Extract the (x, y) coordinate from the center of the cell holding the provided text.  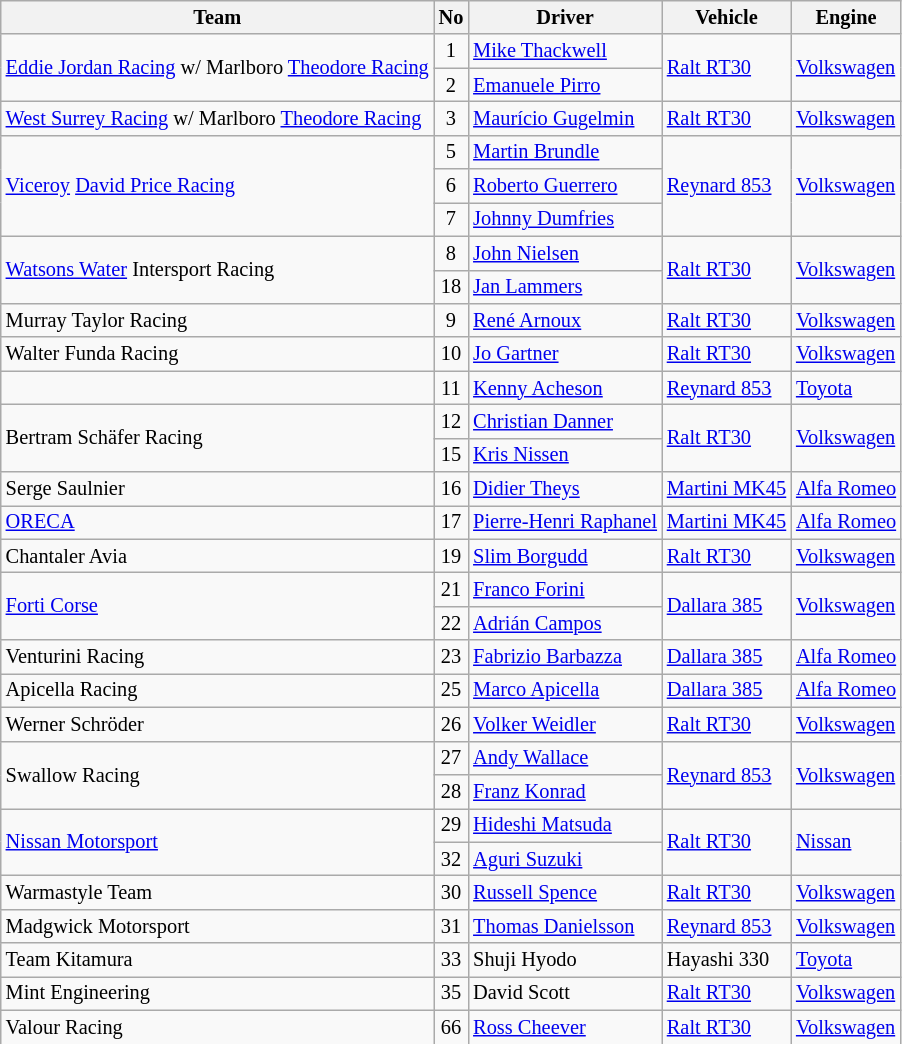
Nissan Motorsport (218, 842)
No (452, 17)
Vehicle (726, 17)
27 (452, 758)
Adrián Campos (565, 623)
15 (452, 455)
Fabrizio Barbazza (565, 657)
21 (452, 589)
Aguri Suzuki (565, 859)
17 (452, 522)
Werner Schröder (218, 724)
Madgwick Motorsport (218, 926)
Mike Thackwell (565, 51)
Jan Lammers (565, 287)
9 (452, 320)
René Arnoux (565, 320)
Slim Borgudd (565, 556)
10 (452, 354)
Didier Theys (565, 489)
Swallow Racing (218, 774)
Martin Brundle (565, 152)
Chantaler Avia (218, 556)
12 (452, 421)
Kenny Acheson (565, 388)
West Surrey Racing w/ Marlboro Theodore Racing (218, 118)
22 (452, 623)
Engine (846, 17)
28 (452, 791)
Team (218, 17)
7 (452, 219)
Franz Konrad (565, 791)
Eddie Jordan Racing w/ Marlboro Theodore Racing (218, 68)
26 (452, 724)
30 (452, 892)
3 (452, 118)
8 (452, 253)
Thomas Danielsson (565, 926)
Mint Engineering (218, 993)
18 (452, 287)
Watsons Water Intersport Racing (218, 270)
35 (452, 993)
Shuji Hyodo (565, 960)
Nissan (846, 842)
Forti Corse (218, 606)
David Scott (565, 993)
Pierre-Henri Raphanel (565, 522)
Roberto Guerrero (565, 186)
Marco Apicella (565, 690)
11 (452, 388)
33 (452, 960)
Franco Forini (565, 589)
Ross Cheever (565, 1027)
Russell Spence (565, 892)
Venturini Racing (218, 657)
Maurício Gugelmin (565, 118)
Hayashi 330 (726, 960)
Driver (565, 17)
23 (452, 657)
Team Kitamura (218, 960)
Jo Gartner (565, 354)
Murray Taylor Racing (218, 320)
Bertram Schäfer Racing (218, 438)
Serge Saulnier (218, 489)
5 (452, 152)
Emanuele Pirro (565, 85)
Kris Nissen (565, 455)
6 (452, 186)
Walter Funda Racing (218, 354)
Andy Wallace (565, 758)
2 (452, 85)
16 (452, 489)
1 (452, 51)
66 (452, 1027)
Volker Weidler (565, 724)
29 (452, 825)
John Nielsen (565, 253)
25 (452, 690)
Valour Racing (218, 1027)
Warmastyle Team (218, 892)
Hideshi Matsuda (565, 825)
Johnny Dumfries (565, 219)
Apicella Racing (218, 690)
31 (452, 926)
19 (452, 556)
ORECA (218, 522)
Christian Danner (565, 421)
Viceroy David Price Racing (218, 186)
32 (452, 859)
